Return the (x, y) coordinate for the center point of the cell that contains the specified text.  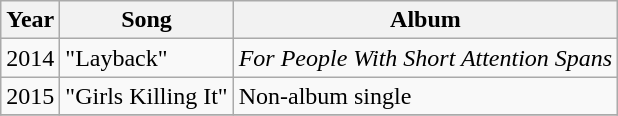
Song (146, 20)
2015 (30, 96)
"Girls Killing It" (146, 96)
For People With Short Attention Spans (426, 58)
Album (426, 20)
Non-album single (426, 96)
2014 (30, 58)
Year (30, 20)
"Layback" (146, 58)
